Detect which cell encompasses the target text, then output its [X, Y] center coordinate. 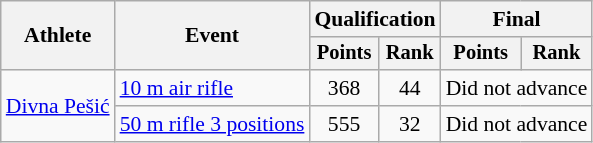
44 [410, 88]
Qualification [374, 19]
Event [212, 36]
32 [410, 124]
368 [344, 88]
Final [517, 19]
Divna Pešić [58, 106]
10 m air rifle [212, 88]
50 m rifle 3 positions [212, 124]
Athlete [58, 36]
555 [344, 124]
